Locate the cell with the specified text and output its [x, y] center coordinate. 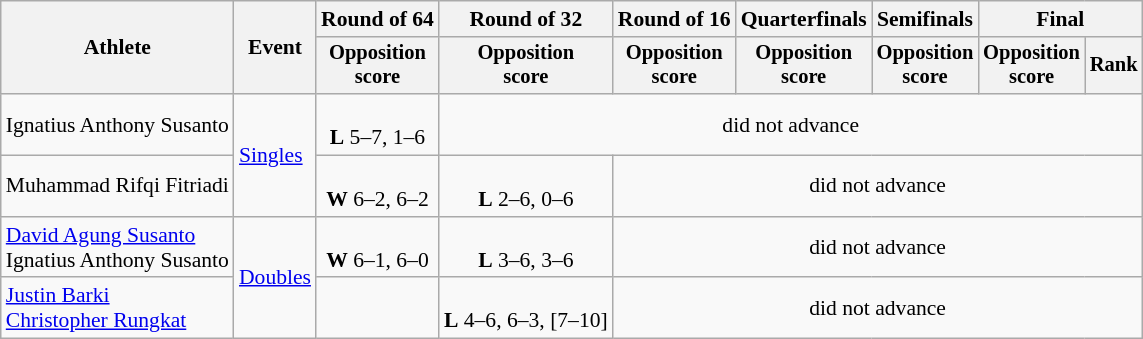
Quarterfinals [804, 19]
Round of 16 [674, 19]
L 2–6, 0–6 [526, 186]
Doubles [275, 278]
Justin BarkiChristopher Rungkat [118, 308]
L 5–7, 1–6 [378, 124]
Ignatius Anthony Susanto [118, 124]
Semifinals [926, 19]
Round of 64 [378, 19]
Rank [1114, 66]
L 4–6, 6–3, [7–10] [526, 308]
W 6–2, 6–2 [378, 186]
Athlete [118, 48]
Event [275, 48]
David Agung SusantoIgnatius Anthony Susanto [118, 248]
Round of 32 [526, 19]
Final [1060, 19]
W 6–1, 6–0 [378, 248]
L 3–6, 3–6 [526, 248]
Muhammad Rifqi Fitriadi [118, 186]
Singles [275, 155]
